Scan for the cell matching the given text and deliver its [x, y] coordinate at center. 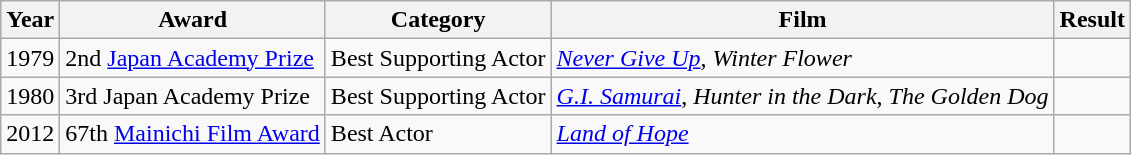
Land of Hope [802, 134]
3rd Japan Academy Prize [193, 96]
1979 [30, 58]
Category [438, 20]
2nd Japan Academy Prize [193, 58]
67th Mainichi Film Award [193, 134]
Year [30, 20]
Result [1092, 20]
Film [802, 20]
Award [193, 20]
Never Give Up, Winter Flower [802, 58]
G.I. Samurai, Hunter in the Dark, The Golden Dog [802, 96]
Best Actor [438, 134]
2012 [30, 134]
1980 [30, 96]
